Identify which cell holds the provided text, then report its [X, Y] central coordinate. 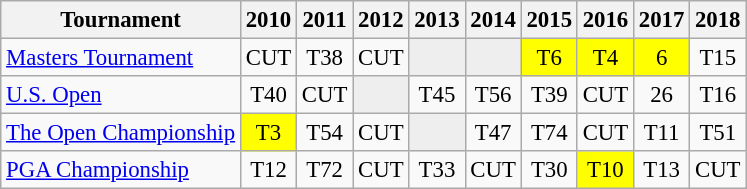
T45 [437, 95]
2010 [268, 20]
T12 [268, 170]
2012 [381, 20]
The Open Championship [121, 133]
2011 [325, 20]
T38 [325, 58]
T39 [549, 95]
T74 [549, 133]
2015 [549, 20]
2017 [661, 20]
26 [661, 95]
2014 [493, 20]
Masters Tournament [121, 58]
T56 [493, 95]
Tournament [121, 20]
T33 [437, 170]
T40 [268, 95]
T11 [661, 133]
U.S. Open [121, 95]
T30 [549, 170]
PGA Championship [121, 170]
T15 [718, 58]
T10 [605, 170]
2018 [718, 20]
T4 [605, 58]
T47 [493, 133]
2013 [437, 20]
6 [661, 58]
2016 [605, 20]
T13 [661, 170]
T16 [718, 95]
T54 [325, 133]
T51 [718, 133]
T72 [325, 170]
T3 [268, 133]
T6 [549, 58]
